Pinpoint the cell where the given text exists, returning its (X, Y) midpoint coordinate. 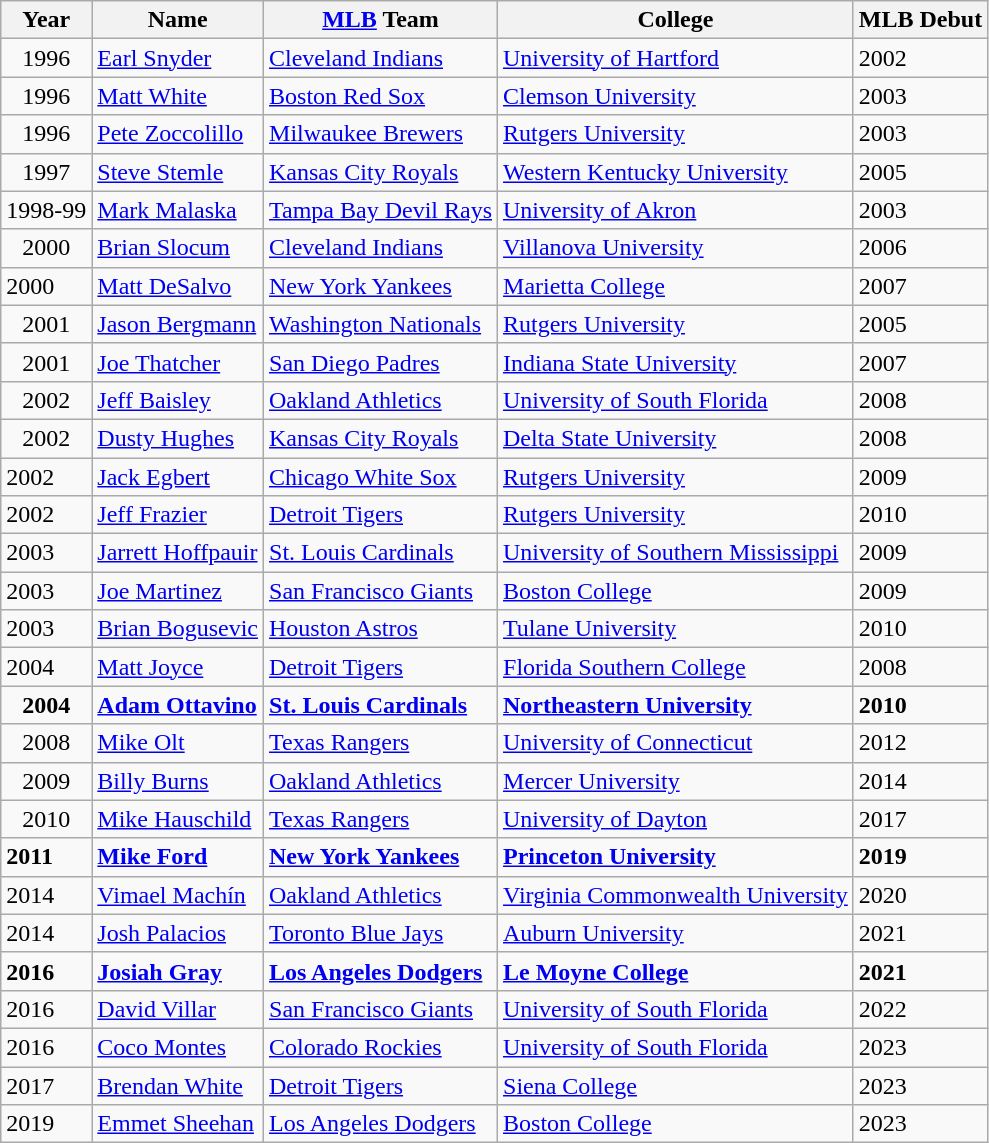
University of Akron (676, 210)
2022 (920, 1009)
Tulane University (676, 629)
Joe Thatcher (178, 362)
Jeff Baisley (178, 400)
Villanova University (676, 248)
2020 (920, 895)
Marietta College (676, 286)
Matt White (178, 96)
1998-99 (46, 210)
Auburn University (676, 933)
MLB Team (381, 20)
Virginia Commonwealth University (676, 895)
Mercer University (676, 781)
Delta State University (676, 438)
University of Hartford (676, 58)
Clemson University (676, 96)
Houston Astros (381, 629)
Billy Burns (178, 781)
Josiah Gray (178, 971)
Pete Zoccolillo (178, 134)
Brendan White (178, 1085)
Le Moyne College (676, 971)
Jason Bergmann (178, 324)
Colorado Rockies (381, 1047)
MLB Debut (920, 20)
Matt Joyce (178, 667)
Year (46, 20)
University of Connecticut (676, 743)
Florida Southern College (676, 667)
Steve Stemle (178, 172)
Indiana State University (676, 362)
2011 (46, 857)
Dusty Hughes (178, 438)
Washington Nationals (381, 324)
Milwaukee Brewers (381, 134)
1997 (46, 172)
Joe Martinez (178, 591)
Matt DeSalvo (178, 286)
Chicago White Sox (381, 477)
University of Southern Mississippi (676, 553)
2012 (920, 743)
Mike Ford (178, 857)
Mike Hauschild (178, 819)
Princeton University (676, 857)
Boston Red Sox (381, 96)
Western Kentucky University (676, 172)
Tampa Bay Devil Rays (381, 210)
David Villar (178, 1009)
2006 (920, 248)
Northeastern University (676, 705)
Adam Ottavino (178, 705)
Name (178, 20)
Jack Egbert (178, 477)
Brian Slocum (178, 248)
Toronto Blue Jays (381, 933)
Earl Snyder (178, 58)
San Diego Padres (381, 362)
Josh Palacios (178, 933)
Coco Montes (178, 1047)
Mike Olt (178, 743)
Jeff Frazier (178, 515)
Emmet Sheehan (178, 1124)
College (676, 20)
University of Dayton (676, 819)
Jarrett Hoffpauir (178, 553)
Brian Bogusevic (178, 629)
Mark Malaska (178, 210)
Vimael Machín (178, 895)
Siena College (676, 1085)
